From the cell containing the given text, extract its center point as (X, Y) coordinate. 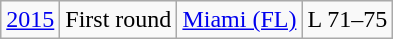
L 71–75 (348, 20)
Miami (FL) (240, 20)
2015 (30, 20)
First round (118, 20)
